Search for the cell housing the specified text and yield its (x, y) center coordinate. 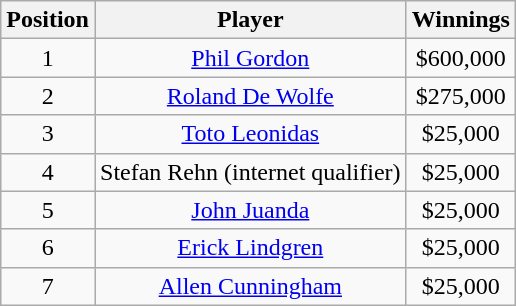
$275,000 (460, 96)
4 (48, 172)
Stefan Rehn (internet qualifier) (250, 172)
Phil Gordon (250, 58)
5 (48, 210)
Position (48, 20)
Roland De Wolfe (250, 96)
Erick Lindgren (250, 248)
7 (48, 286)
2 (48, 96)
6 (48, 248)
Toto Leonidas (250, 134)
John Juanda (250, 210)
Allen Cunningham (250, 286)
1 (48, 58)
3 (48, 134)
Winnings (460, 20)
$600,000 (460, 58)
Player (250, 20)
